Return [X, Y] of the center of cell containing provided text 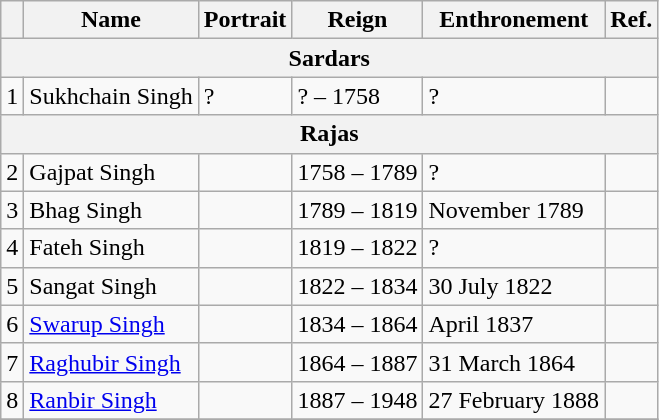
November 1789 [514, 210]
2 [12, 172]
6 [12, 324]
1 [12, 96]
31 March 1864 [514, 362]
Fateh Singh [111, 248]
Ref. [632, 20]
1864 – 1887 [358, 362]
Ranbir Singh [111, 400]
1834 – 1864 [358, 324]
Sardars [330, 58]
Portrait [245, 20]
Name [111, 20]
1819 – 1822 [358, 248]
3 [12, 210]
Rajas [330, 134]
Enthronement [514, 20]
Gajpat Singh [111, 172]
Sukhchain Singh [111, 96]
8 [12, 400]
Reign [358, 20]
April 1837 [514, 324]
7 [12, 362]
Raghubir Singh [111, 362]
1887 – 1948 [358, 400]
5 [12, 286]
? – 1758 [358, 96]
27 February 1888 [514, 400]
4 [12, 248]
1758 – 1789 [358, 172]
Sangat Singh [111, 286]
1789 – 1819 [358, 210]
Swarup Singh [111, 324]
30 July 1822 [514, 286]
1822 – 1834 [358, 286]
Bhag Singh [111, 210]
